For the text-containing cell, return its midpoint in (x, y) coordinate format. 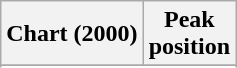
Chart (2000) (72, 34)
Peakposition (189, 34)
